Search for the cell housing the specified text and yield its (x, y) center coordinate. 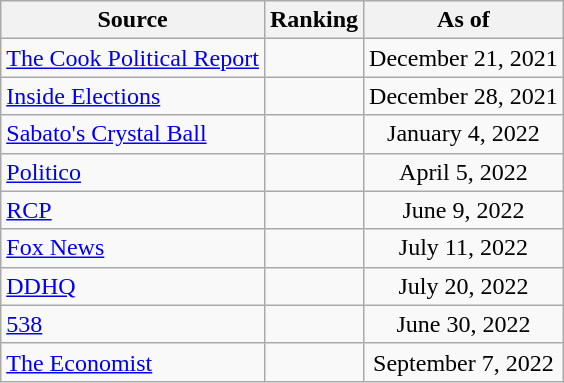
DDHQ (133, 286)
June 9, 2022 (464, 210)
As of (464, 20)
September 7, 2022 (464, 362)
Inside Elections (133, 96)
Politico (133, 172)
Fox News (133, 248)
December 21, 2021 (464, 58)
June 30, 2022 (464, 324)
538 (133, 324)
July 20, 2022 (464, 286)
January 4, 2022 (464, 134)
The Cook Political Report (133, 58)
July 11, 2022 (464, 248)
Sabato's Crystal Ball (133, 134)
April 5, 2022 (464, 172)
RCP (133, 210)
Source (133, 20)
The Economist (133, 362)
Ranking (314, 20)
December 28, 2021 (464, 96)
